Find where the given text appears and provide that cell's center as (x, y) coordinate. 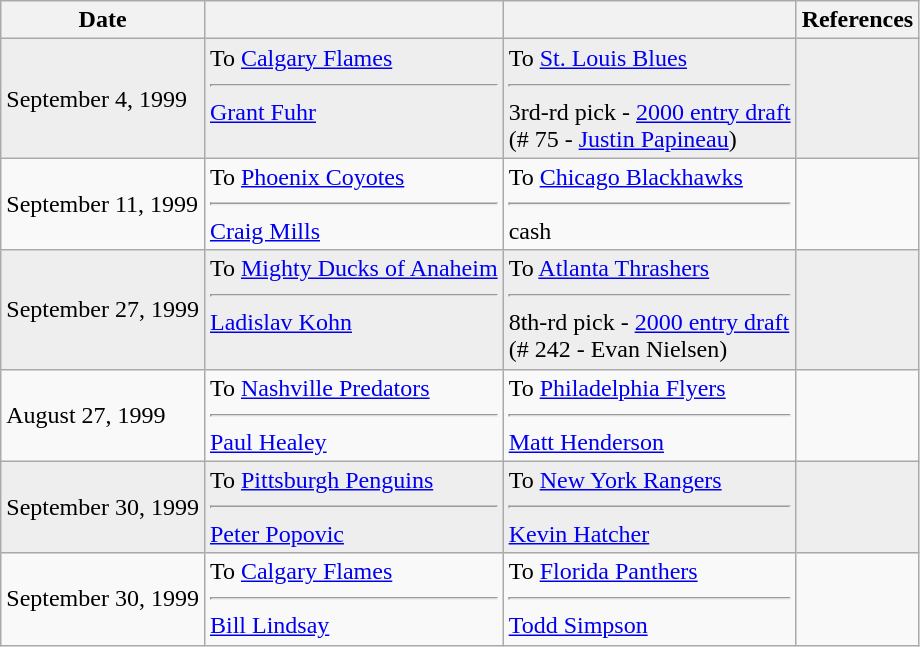
To Chicago Blackhawkscash (650, 204)
To Calgary FlamesBill Lindsay (354, 599)
To Calgary FlamesGrant Fuhr (354, 98)
To St. Louis Blues3rd-rd pick - 2000 entry draft(# 75 - Justin Papineau) (650, 98)
Date (103, 20)
September 4, 1999 (103, 98)
To Atlanta Thrashers8th-rd pick - 2000 entry draft(# 242 - Evan Nielsen) (650, 310)
To New York RangersKevin Hatcher (650, 507)
To Mighty Ducks of AnaheimLadislav Kohn (354, 310)
To Florida PanthersTodd Simpson (650, 599)
September 11, 1999 (103, 204)
To Pittsburgh PenguinsPeter Popovic (354, 507)
To Phoenix CoyotesCraig Mills (354, 204)
September 27, 1999 (103, 310)
References (858, 20)
August 27, 1999 (103, 415)
To Nashville PredatorsPaul Healey (354, 415)
To Philadelphia FlyersMatt Henderson (650, 415)
